Pinpoint the cell where the given text exists, returning its (x, y) midpoint coordinate. 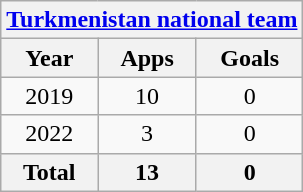
13 (147, 172)
10 (147, 96)
2019 (50, 96)
Turkmenistan national team (152, 20)
Total (50, 172)
3 (147, 134)
Year (50, 58)
2022 (50, 134)
Goals (250, 58)
Apps (147, 58)
